From the cell containing the given text, extract its center point as [x, y] coordinate. 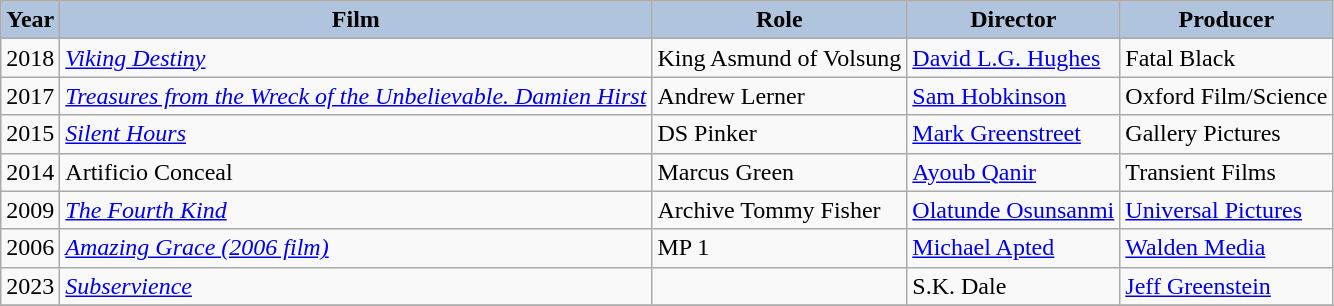
Marcus Green [780, 172]
Transient Films [1226, 172]
2018 [30, 58]
2006 [30, 248]
Mark Greenstreet [1014, 134]
The Fourth Kind [356, 210]
Producer [1226, 20]
Amazing Grace (2006 film) [356, 248]
S.K. Dale [1014, 286]
MP 1 [780, 248]
Viking Destiny [356, 58]
Archive Tommy Fisher [780, 210]
Gallery Pictures [1226, 134]
Film [356, 20]
Year [30, 20]
Fatal Black [1226, 58]
Role [780, 20]
Subservience [356, 286]
Sam Hobkinson [1014, 96]
2017 [30, 96]
Walden Media [1226, 248]
Andrew Lerner [780, 96]
2014 [30, 172]
Michael Apted [1014, 248]
Artificio Conceal [356, 172]
Jeff Greenstein [1226, 286]
2023 [30, 286]
Treasures from the Wreck of the Unbelievable. Damien Hirst [356, 96]
David L.G. Hughes [1014, 58]
Director [1014, 20]
Oxford Film/Science [1226, 96]
Universal Pictures [1226, 210]
2015 [30, 134]
DS Pinker [780, 134]
Ayoub Qanir [1014, 172]
Olatunde Osunsanmi [1014, 210]
2009 [30, 210]
King Asmund of Volsung [780, 58]
Silent Hours [356, 134]
